Pinpoint the cell where the given text exists, returning its (x, y) midpoint coordinate. 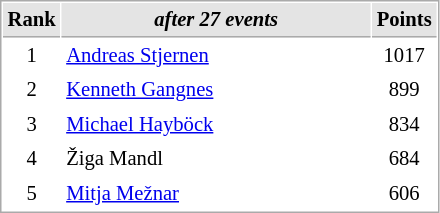
Žiga Mandl (216, 158)
684 (404, 158)
Points (404, 20)
3 (32, 124)
606 (404, 194)
5 (32, 194)
Michael Hayböck (216, 124)
834 (404, 124)
1 (32, 56)
after 27 events (216, 20)
Rank (32, 20)
Mitja Mežnar (216, 194)
Kenneth Gangnes (216, 90)
899 (404, 90)
Andreas Stjernen (216, 56)
4 (32, 158)
1017 (404, 56)
2 (32, 90)
